Return the (X, Y) coordinate for the center point of the cell that contains the specified text.  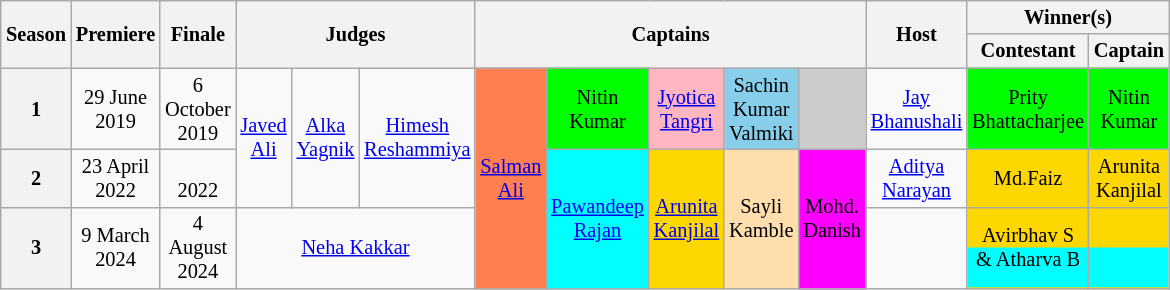
Premiere (116, 34)
Prity Bhattacharjee (1028, 109)
Javed Ali (264, 138)
Sayli Kamble (761, 218)
4 August 2024 (198, 248)
9 March 2024 (116, 248)
2 (36, 178)
Avirbhav S & Atharva B (1028, 248)
Jyotica Tangri (686, 109)
1 (36, 109)
2022 (198, 178)
Judges (356, 34)
Captain (1129, 51)
Pawandeep Rajan (598, 218)
Captains (670, 34)
6 October 2019 (198, 109)
Alka Yagnik (326, 138)
Contestant (1028, 51)
29 June 2019 (116, 109)
Jay Bhanushali (916, 109)
Neha Kakkar (356, 248)
Salman Ali (510, 178)
23 April 2022 (116, 178)
Mohd. Danish (832, 218)
Season (36, 34)
Host (916, 34)
3 (36, 248)
Winner(s) (1068, 17)
Md.Faiz (1028, 178)
Finale (198, 34)
Aditya Narayan (916, 178)
Sachin Kumar Valmiki (761, 109)
Himesh Reshammiya (417, 138)
